Output the [x, y] coordinate of the center of the cell containing the given text.  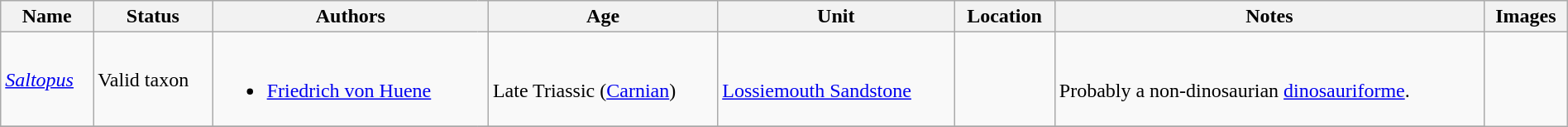
Late Triassic (Carnian) [602, 80]
Valid taxon [153, 80]
Age [602, 17]
Probably a non-dinosaurian dinosauriforme. [1269, 80]
Notes [1269, 17]
Images [1525, 17]
Name [47, 17]
Friedrich von Huene [346, 80]
Unit [836, 17]
Saltopus [47, 80]
Authors [351, 17]
Lossiemouth Sandstone [836, 80]
Status [153, 17]
Location [1004, 17]
